From the cell containing the given text, extract its center point as [X, Y] coordinate. 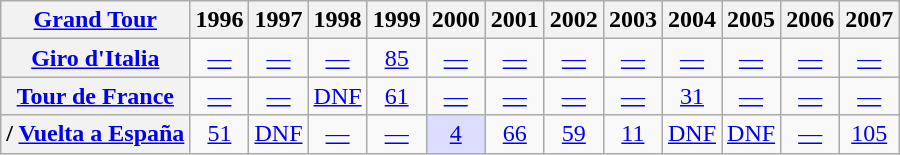
2002 [574, 20]
Giro d'Italia [96, 58]
85 [396, 58]
1996 [220, 20]
61 [396, 96]
51 [220, 134]
2001 [514, 20]
2003 [632, 20]
1998 [338, 20]
Tour de France [96, 96]
59 [574, 134]
2000 [456, 20]
Grand Tour [96, 20]
2007 [870, 20]
2006 [810, 20]
31 [692, 96]
/ Vuelta a España [96, 134]
1997 [278, 20]
2004 [692, 20]
2005 [752, 20]
11 [632, 134]
1999 [396, 20]
105 [870, 134]
4 [456, 134]
66 [514, 134]
